From the cell containing the given text, extract its center point as (x, y) coordinate. 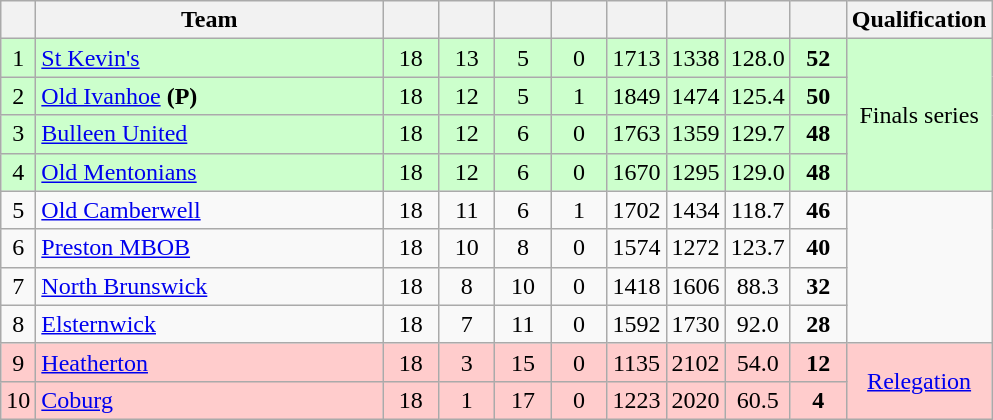
32 (818, 286)
Qualification (919, 20)
1670 (636, 172)
118.7 (758, 210)
1730 (696, 324)
40 (818, 248)
1359 (696, 134)
Old Ivanhoe (P) (210, 96)
Relegation (919, 381)
1434 (696, 210)
North Brunswick (210, 286)
Elsternwick (210, 324)
1849 (636, 96)
1606 (696, 286)
13 (467, 58)
Preston MBOB (210, 248)
28 (818, 324)
1338 (696, 58)
60.5 (758, 400)
1418 (636, 286)
50 (818, 96)
Bulleen United (210, 134)
54.0 (758, 362)
1135 (636, 362)
1295 (696, 172)
125.4 (758, 96)
129.0 (758, 172)
52 (818, 58)
Heatherton (210, 362)
1574 (636, 248)
1763 (636, 134)
88.3 (758, 286)
123.7 (758, 248)
1223 (636, 400)
Coburg (210, 400)
2 (18, 96)
2020 (696, 400)
46 (818, 210)
1713 (636, 58)
9 (18, 362)
92.0 (758, 324)
1474 (696, 96)
St Kevin's (210, 58)
128.0 (758, 58)
Finals series (919, 115)
15 (523, 362)
Team (210, 20)
Old Camberwell (210, 210)
Old Mentonians (210, 172)
1702 (636, 210)
129.7 (758, 134)
1272 (696, 248)
2102 (696, 362)
1592 (636, 324)
17 (523, 400)
